Provide the (x, y) coordinate of the cell's center where the given text is located.  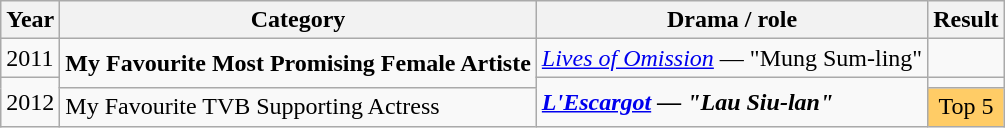
Top 5 (966, 107)
2012 (30, 102)
L'Escargot — "Lau Siu-lan" (732, 102)
Drama / role (732, 20)
Category (298, 20)
2011 (30, 58)
My Favourite Most Promising Female Artiste (298, 64)
Result (966, 20)
Lives of Omission — "Mung Sum-ling" (732, 58)
My Favourite TVB Supporting Actress (298, 107)
Year (30, 20)
